Return the [x, y] coordinate for the center point of the cell that contains the specified text.  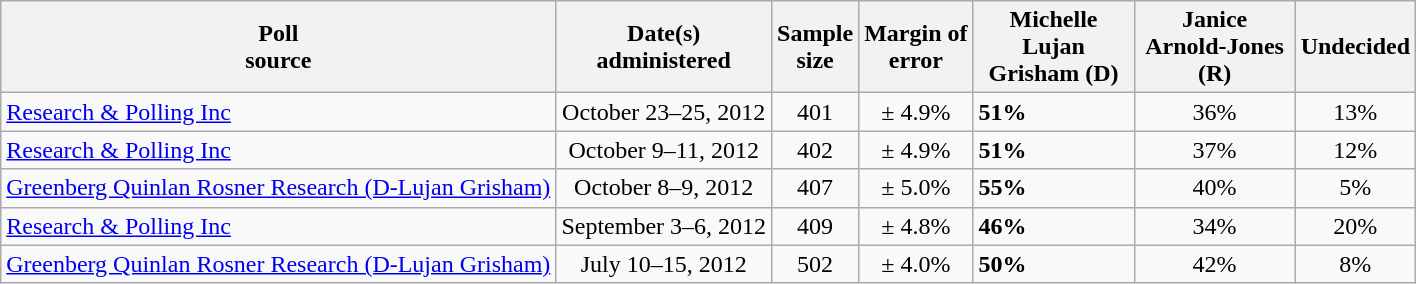
55% [1054, 188]
October 9–11, 2012 [664, 150]
MichelleLujan Grisham (D) [1054, 47]
± 4.8% [916, 226]
502 [816, 264]
Undecided [1355, 47]
± 4.0% [916, 264]
September 3–6, 2012 [664, 226]
8% [1355, 264]
20% [1355, 226]
402 [816, 150]
October 23–25, 2012 [664, 112]
37% [1214, 150]
40% [1214, 188]
34% [1214, 226]
5% [1355, 188]
46% [1054, 226]
JaniceArnold-Jones (R) [1214, 47]
42% [1214, 264]
50% [1054, 264]
13% [1355, 112]
± 5.0% [916, 188]
July 10–15, 2012 [664, 264]
409 [816, 226]
Samplesize [816, 47]
October 8–9, 2012 [664, 188]
12% [1355, 150]
Pollsource [278, 47]
Margin oferror [916, 47]
407 [816, 188]
36% [1214, 112]
Date(s)administered [664, 47]
401 [816, 112]
